Provide the [X, Y] coordinate of the cell's center where the given text is located.  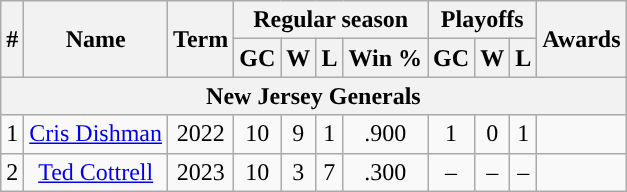
Ted Cottrell [96, 172]
Cris Dishman [96, 134]
0 [492, 134]
2022 [201, 134]
.900 [386, 134]
Term [201, 39]
Regular season [331, 20]
7 [330, 172]
2 [12, 172]
Name [96, 39]
New Jersey Generals [314, 96]
Win % [386, 58]
Playoffs [482, 20]
# [12, 39]
.300 [386, 172]
9 [298, 134]
2023 [201, 172]
Awards [582, 39]
3 [298, 172]
